Output the [x, y] coordinate of the center of the cell containing the given text.  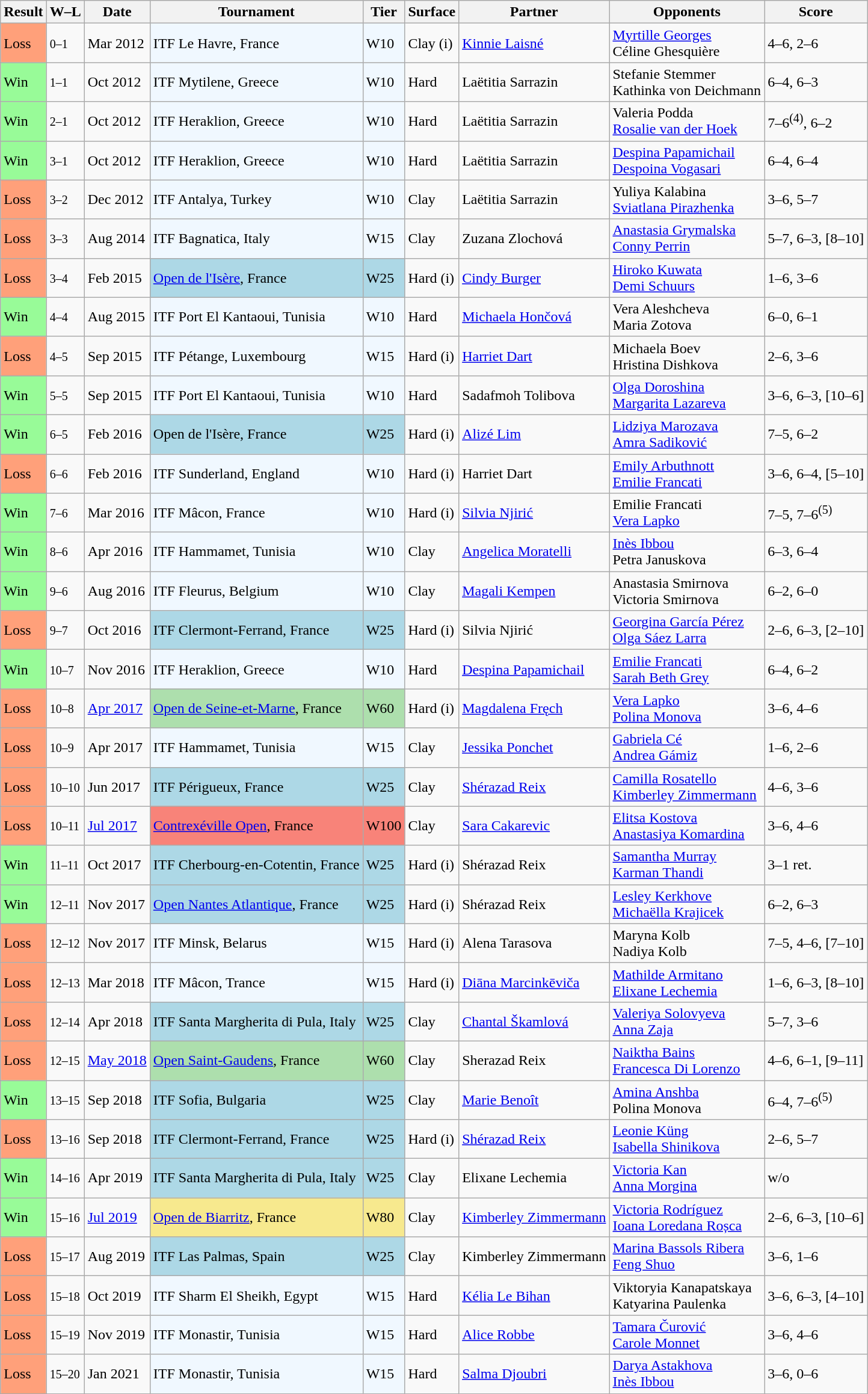
3–6, 6–3, [10–6] [816, 395]
Viktoryia Kanapatskaya Katyarina Paulenka [687, 1296]
ITF Mytilene, Greece [256, 82]
Maryna Kolb Nadiya Kolb [687, 943]
Oct 2019 [117, 1296]
ITF Mâcon, France [256, 513]
W80 [384, 1218]
Oct 2016 [117, 631]
ITF Antalya, Turkey [256, 200]
Partner [534, 12]
W100 [384, 825]
Tournament [256, 12]
11–11 [65, 865]
Magali Kempen [534, 591]
Diāna Marcinkēviča [534, 982]
6–5 [65, 434]
7–5, 4–6, [7–10] [816, 943]
4–4 [65, 316]
Apr 2019 [117, 1178]
Amina Anshba Polina Monova [687, 1100]
Michaela Boev Hristina Dishkova [687, 356]
12–15 [65, 1060]
Sara Cakarevic [534, 825]
Apr 2018 [117, 1022]
3–6, 0–6 [816, 1374]
Sherazad Reix [534, 1060]
Jul 2019 [117, 1218]
Emilie Francati Sarah Beth Grey [687, 669]
May 2018 [117, 1060]
10–9 [65, 747]
Opponents [687, 12]
Myrtille Georges Céline Ghesquière [687, 43]
Surface [432, 12]
Salma Djoubri [534, 1374]
12–11 [65, 904]
ITF Bagnatica, Italy [256, 238]
10–10 [65, 787]
Date [117, 12]
Michaela Hončová [534, 316]
ITF Fleurus, Belgium [256, 591]
Inès Ibbou Petra Januskova [687, 552]
1–1 [65, 82]
3–2 [65, 200]
Oct 2017 [117, 865]
ITF Minsk, Belarus [256, 943]
Tamara Čurović Carole Monnet [687, 1334]
Nov 2016 [117, 669]
14–16 [65, 1178]
ITF Las Palmas, Spain [256, 1256]
Jul 2017 [117, 825]
2–1 [65, 122]
W–L [65, 12]
Gabriela Cé Andrea Gámiz [687, 747]
6–2, 6–0 [816, 591]
3–1 [65, 160]
Alena Tarasova [534, 943]
7–5, 7–6(5) [816, 513]
3–6, 1–6 [816, 1256]
Despina Papamichail [534, 669]
Lesley Kerkhove Michaëlla Krajicek [687, 904]
6–4, 7–6(5) [816, 1100]
15–16 [65, 1218]
Alice Robbe [534, 1334]
2–6, 6–3, [2–10] [816, 631]
15–18 [65, 1296]
Chantal Škamlová [534, 1022]
Emily Arbuthnott Emilie Francati [687, 473]
Lidziya Marozava Amra Sadiković [687, 434]
Marina Bassols Ribera Feng Shuo [687, 1256]
5–5 [65, 395]
10–11 [65, 825]
Aug 2014 [117, 238]
6–2, 6–3 [816, 904]
Elitsa Kostova Anastasiya Komardina [687, 825]
15–17 [65, 1256]
Jessika Ponchet [534, 747]
ITF Sunderland, England [256, 473]
Open Nantes Atlantique, France [256, 904]
2–6, 6–3, [10–6] [816, 1218]
Open Saint-Gaudens, France [256, 1060]
12–14 [65, 1022]
Zuzana Zlochová [534, 238]
7–6 [65, 513]
Despina Papamichail Despoina Vogasari [687, 160]
Stefanie Stemmer Kathinka von Deichmann [687, 82]
2–6, 5–7 [816, 1140]
13–16 [65, 1140]
15–20 [65, 1374]
3–3 [65, 238]
Valeria Podda Rosalie van der Hoek [687, 122]
Yuliya Kalabina Sviatlana Pirazhenka [687, 200]
8–6 [65, 552]
Camilla Rosatello Kimberley Zimmermann [687, 787]
Mar 2016 [117, 513]
Darya Astakhova Inès Ibbou [687, 1374]
6–0, 6–1 [816, 316]
4–6, 3–6 [816, 787]
12–13 [65, 982]
Mathilde Armitano Elixane Lechemia [687, 982]
10–8 [65, 709]
1–6, 3–6 [816, 278]
Olga Doroshina Margarita Lazareva [687, 395]
Aug 2019 [117, 1256]
Nov 2019 [117, 1334]
1–6, 6–3, [8–10] [816, 982]
Jan 2021 [117, 1374]
Contrexéville Open, France [256, 825]
4–5 [65, 356]
Anastasia Grymalska Conny Perrin [687, 238]
3–6, 6–3, [4–10] [816, 1296]
ITF Le Havre, France [256, 43]
Tier [384, 12]
Aug 2015 [117, 316]
Leonie Küng Isabella Shinikova [687, 1140]
5–7, 6–3, [8–10] [816, 238]
Dec 2012 [117, 200]
Victoria Rodríguez Ioana Loredana Roșca [687, 1218]
Kélia Le Bihan [534, 1296]
Vera Aleshcheva Maria Zotova [687, 316]
9–6 [65, 591]
Open de Biarritz, France [256, 1218]
Cindy Burger [534, 278]
4–6, 2–6 [816, 43]
Anastasia Smirnova Victoria Smirnova [687, 591]
12–12 [65, 943]
7–6(4), 6–2 [816, 122]
Aug 2016 [117, 591]
3–4 [65, 278]
Angelica Moratelli [534, 552]
Magdalena Fręch [534, 709]
2–6, 3–6 [816, 356]
Kinnie Laisné [534, 43]
13–15 [65, 1100]
Emilie Francati Vera Lapko [687, 513]
Hiroko Kuwata Demi Schuurs [687, 278]
4–6, 6–1, [9–11] [816, 1060]
7–5, 6–2 [816, 434]
6–4, 6–2 [816, 669]
6–4, 6–3 [816, 82]
6–3, 6–4 [816, 552]
10–7 [65, 669]
ITF Périgueux, France [256, 787]
ITF Sharm El Sheikh, Egypt [256, 1296]
Alizé Lim [534, 434]
Mar 2018 [117, 982]
ITF Pétange, Luxembourg [256, 356]
6–4, 6–4 [816, 160]
Valeriya Solovyeva Anna Zaja [687, 1022]
Clay (i) [432, 43]
Result [23, 12]
0–1 [65, 43]
3–1 ret. [816, 865]
15–19 [65, 1334]
Open de Seine-et-Marne, France [256, 709]
5–7, 3–6 [816, 1022]
Mar 2012 [117, 43]
1–6, 2–6 [816, 747]
6–6 [65, 473]
w/o [816, 1178]
Victoria Kan Anna Morgina [687, 1178]
Apr 2016 [117, 552]
9–7 [65, 631]
3–6, 6–4, [5–10] [816, 473]
3–6, 5–7 [816, 200]
Marie Benoît [534, 1100]
ITF Sofia, Bulgaria [256, 1100]
Vera Lapko Polina Monova [687, 709]
ITF Cherbourg-en-Cotentin, France [256, 865]
Naiktha Bains Francesca Di Lorenzo [687, 1060]
Samantha Murray Karman Thandi [687, 865]
ITF Mâcon, Trance [256, 982]
Feb 2015 [117, 278]
Elixane Lechemia [534, 1178]
Georgina García Pérez Olga Sáez Larra [687, 631]
Score [816, 12]
Jun 2017 [117, 787]
Sadafmoh Tolibova [534, 395]
